Find where the given text appears and provide that cell's center as (x, y) coordinate. 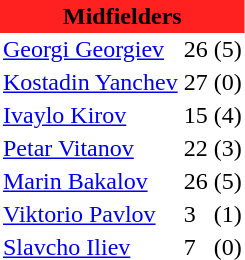
Marin Bakalov (90, 182)
(1) (228, 214)
Viktorio Pavlov (90, 214)
Ivaylo Kirov (90, 116)
Petar Vitanov (90, 148)
(3) (228, 148)
27 (196, 82)
(4) (228, 116)
22 (196, 148)
(0) (228, 82)
15 (196, 116)
Georgi Georgiev (90, 50)
Midfielders (122, 16)
Kostadin Yanchev (90, 82)
3 (196, 214)
